For the text-containing cell, return its midpoint in (x, y) coordinate format. 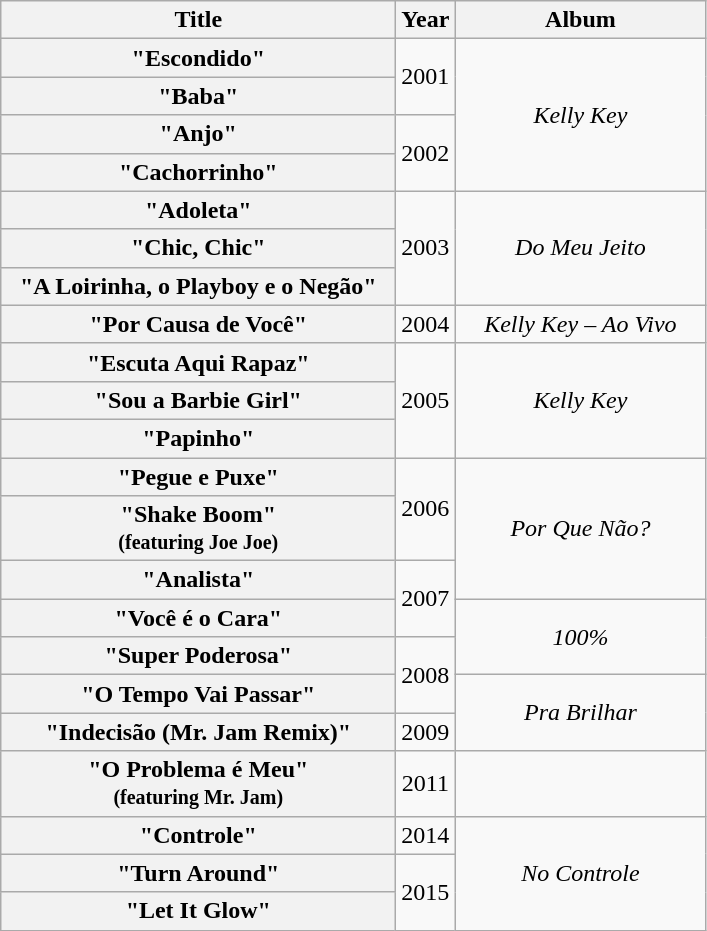
100% (580, 637)
Do Meu Jeito (580, 248)
2014 (426, 835)
2006 (426, 510)
"Let It Glow" (198, 911)
"Escuta Aqui Rapaz" (198, 362)
2005 (426, 400)
"Analista" (198, 580)
"Chic, Chic" (198, 248)
"Controle" (198, 835)
2004 (426, 324)
2007 (426, 599)
Title (198, 20)
"Você é o Cara" (198, 618)
"Pegue e Puxe" (198, 477)
2002 (426, 153)
2001 (426, 77)
Album (580, 20)
"Sou a Barbie Girl" (198, 400)
2011 (426, 784)
2003 (426, 248)
"Cachorrinho" (198, 172)
"Escondido" (198, 58)
No Controle (580, 873)
2009 (426, 732)
Por Que Não? (580, 528)
Kelly Key – Ao Vivo (580, 324)
Year (426, 20)
Pra Brilhar (580, 713)
"Por Causa de Você" (198, 324)
"Super Poderosa" (198, 656)
"Adoleta" (198, 210)
"Anjo" (198, 134)
"Shake Boom" (featuring Joe Joe) (198, 528)
2015 (426, 892)
"Papinho" (198, 438)
"O Problema é Meu" (featuring Mr. Jam) (198, 784)
"Turn Around" (198, 873)
"A Loirinha, o Playboy e o Negão" (198, 286)
"O Tempo Vai Passar" (198, 694)
"Indecisão (Mr. Jam Remix)" (198, 732)
2008 (426, 675)
"Baba" (198, 96)
